Provide the (x, y) coordinate of the cell's center where the given text is located.  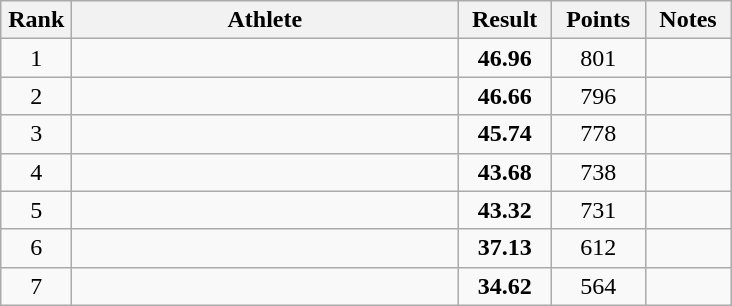
5 (36, 210)
731 (598, 210)
2 (36, 96)
Athlete (265, 20)
43.68 (505, 172)
796 (598, 96)
Points (598, 20)
43.32 (505, 210)
612 (598, 248)
Result (505, 20)
46.96 (505, 58)
46.66 (505, 96)
4 (36, 172)
37.13 (505, 248)
738 (598, 172)
45.74 (505, 134)
34.62 (505, 286)
1 (36, 58)
6 (36, 248)
Notes (688, 20)
3 (36, 134)
564 (598, 286)
778 (598, 134)
Rank (36, 20)
801 (598, 58)
7 (36, 286)
